Capture the cell that displays the provided text and extract its [X, Y] central coordinate. 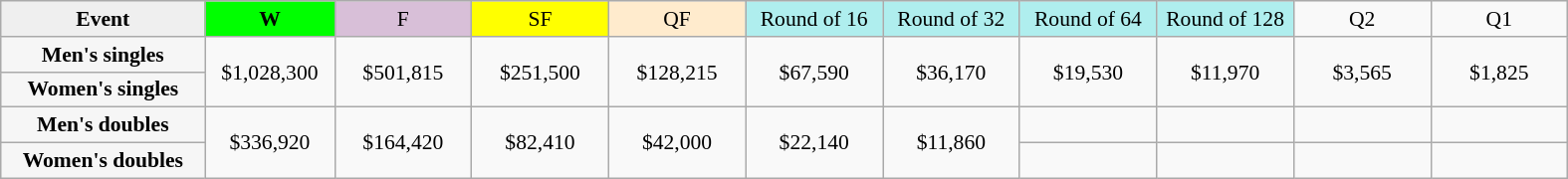
$22,140 [814, 143]
Q2 [1362, 19]
Round of 16 [814, 19]
SF [541, 19]
$164,420 [403, 143]
Round of 64 [1088, 19]
Men's singles [104, 55]
$42,000 [677, 143]
$336,920 [270, 143]
$82,410 [541, 143]
$1,825 [1499, 72]
QF [677, 19]
$67,590 [814, 72]
$3,565 [1362, 72]
$36,170 [951, 72]
Round of 32 [951, 19]
Q1 [1499, 19]
Women's singles [104, 89]
$128,215 [677, 72]
F [403, 19]
$11,860 [951, 143]
Men's doubles [104, 125]
Women's doubles [104, 161]
W [270, 19]
$19,530 [1088, 72]
$11,970 [1226, 72]
$251,500 [541, 72]
Round of 128 [1226, 19]
$1,028,300 [270, 72]
$501,815 [403, 72]
Event [104, 19]
